For the text-containing cell, return its midpoint in (x, y) coordinate format. 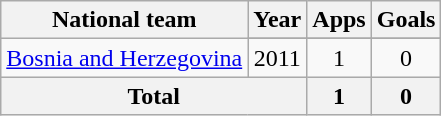
Bosnia and Herzegovina (124, 58)
Year (278, 20)
Apps (339, 20)
2011 (278, 58)
Total (154, 96)
National team (124, 20)
Goals (406, 20)
